Detect which cell encompasses the target text, then output its [x, y] center coordinate. 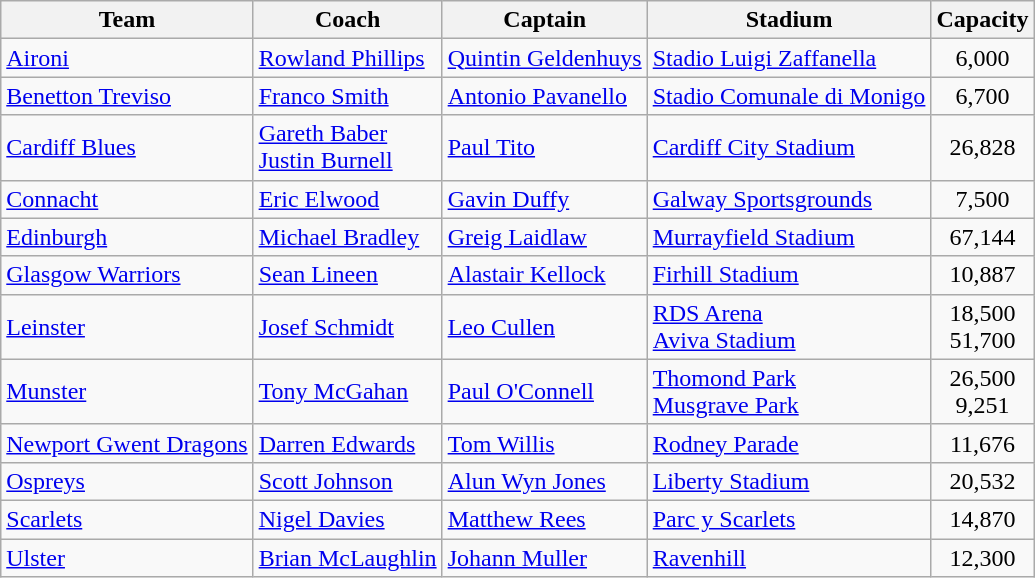
Antonio Pavanello [544, 96]
18,50051,700 [982, 326]
7,500 [982, 199]
Aironi [127, 58]
Tom Willis [544, 443]
Stadio Luigi Zaffanella [789, 58]
Johann Muller [544, 557]
6,000 [982, 58]
11,676 [982, 443]
Galway Sportsgrounds [789, 199]
Ospreys [127, 481]
Alun Wyn Jones [544, 481]
Josef Schmidt [348, 326]
Paul Tito [544, 148]
Benetton Treviso [127, 96]
Eric Elwood [348, 199]
Capacity [982, 20]
26,828 [982, 148]
Coach [348, 20]
Paul O'Connell [544, 392]
Cardiff Blues [127, 148]
Greig Laidlaw [544, 237]
Leinster [127, 326]
Ulster [127, 557]
Connacht [127, 199]
Stadio Comunale di Monigo [789, 96]
Quintin Geldenhuys [544, 58]
Scarlets [127, 519]
6,700 [982, 96]
RDS Arena Aviva Stadium [789, 326]
Cardiff City Stadium [789, 148]
Ravenhill [789, 557]
67,144 [982, 237]
Firhill Stadium [789, 275]
Sean Lineen [348, 275]
Rodney Parade [789, 443]
14,870 [982, 519]
Alastair Kellock [544, 275]
Michael Bradley [348, 237]
Brian McLaughlin [348, 557]
26,5009,251 [982, 392]
Murrayfield Stadium [789, 237]
Gavin Duffy [544, 199]
10,887 [982, 275]
Rowland Phillips [348, 58]
Leo Cullen [544, 326]
Scott Johnson [348, 481]
Edinburgh [127, 237]
Team [127, 20]
12,300 [982, 557]
Captain [544, 20]
Munster [127, 392]
Matthew Rees [544, 519]
Parc y Scarlets [789, 519]
Thomond ParkMusgrave Park [789, 392]
Newport Gwent Dragons [127, 443]
Franco Smith [348, 96]
Darren Edwards [348, 443]
Liberty Stadium [789, 481]
Stadium [789, 20]
Glasgow Warriors [127, 275]
Tony McGahan [348, 392]
20,532 [982, 481]
Gareth Baber Justin Burnell [348, 148]
Nigel Davies [348, 519]
